Output the (X, Y) coordinate of the center of the cell containing the given text.  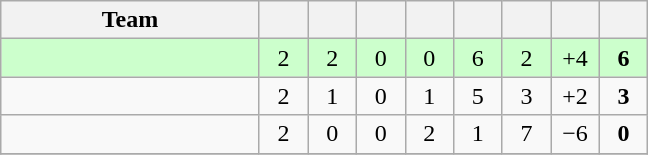
+2 (576, 96)
−6 (576, 134)
7 (526, 134)
Team (130, 20)
5 (478, 96)
+4 (576, 58)
